Search for the cell housing the specified text and yield its (X, Y) center coordinate. 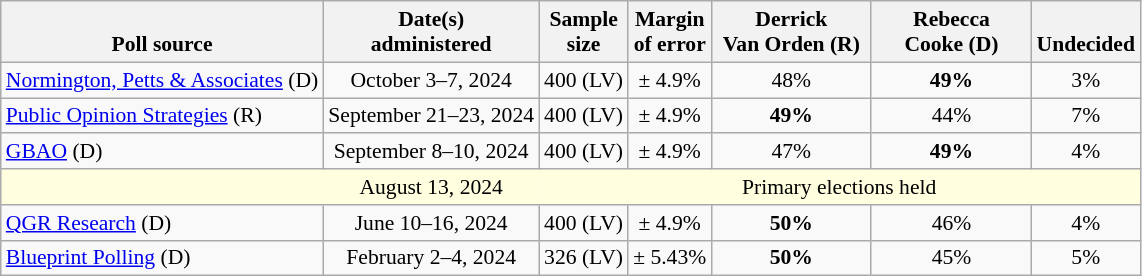
September 8–10, 2024 (431, 152)
Normington, Petts & Associates (D) (162, 80)
± 5.43% (670, 258)
RebeccaCooke (D) (951, 32)
Public Opinion Strategies (R) (162, 116)
3% (1086, 80)
Samplesize (584, 32)
June 10–16, 2024 (431, 223)
QGR Research (D) (162, 223)
5% (1086, 258)
Blueprint Polling (D) (162, 258)
44% (951, 116)
GBAO (D) (162, 152)
Undecided (1086, 32)
Marginof error (670, 32)
Primary elections held (840, 187)
7% (1086, 116)
47% (791, 152)
February 2–4, 2024 (431, 258)
48% (791, 80)
August 13, 2024 (431, 187)
45% (951, 258)
Poll source (162, 32)
DerrickVan Orden (R) (791, 32)
October 3–7, 2024 (431, 80)
46% (951, 223)
Date(s)administered (431, 32)
September 21–23, 2024 (431, 116)
326 (LV) (584, 258)
